Determine the (X, Y) coordinate at the center of the cell enclosing the given text.  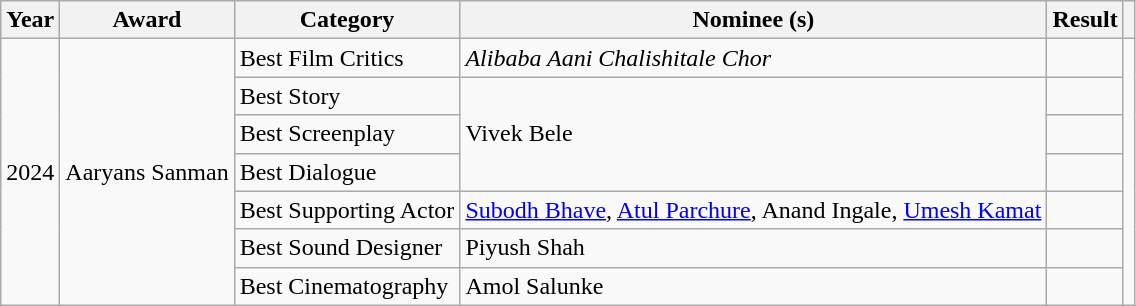
Best Screenplay (347, 134)
Alibaba Aani Chalishitale Chor (754, 58)
Subodh Bhave, Atul Parchure, Anand Ingale, Umesh Kamat (754, 210)
Best Film Critics (347, 58)
Best Story (347, 96)
Best Supporting Actor (347, 210)
Result (1085, 20)
Aaryans Sanman (147, 172)
Category (347, 20)
Award (147, 20)
Best Cinematography (347, 286)
Best Dialogue (347, 172)
Nominee (s) (754, 20)
Vivek Bele (754, 134)
Amol Salunke (754, 286)
Year (30, 20)
Best Sound Designer (347, 248)
Piyush Shah (754, 248)
2024 (30, 172)
